Search for the cell housing the specified text and yield its [x, y] center coordinate. 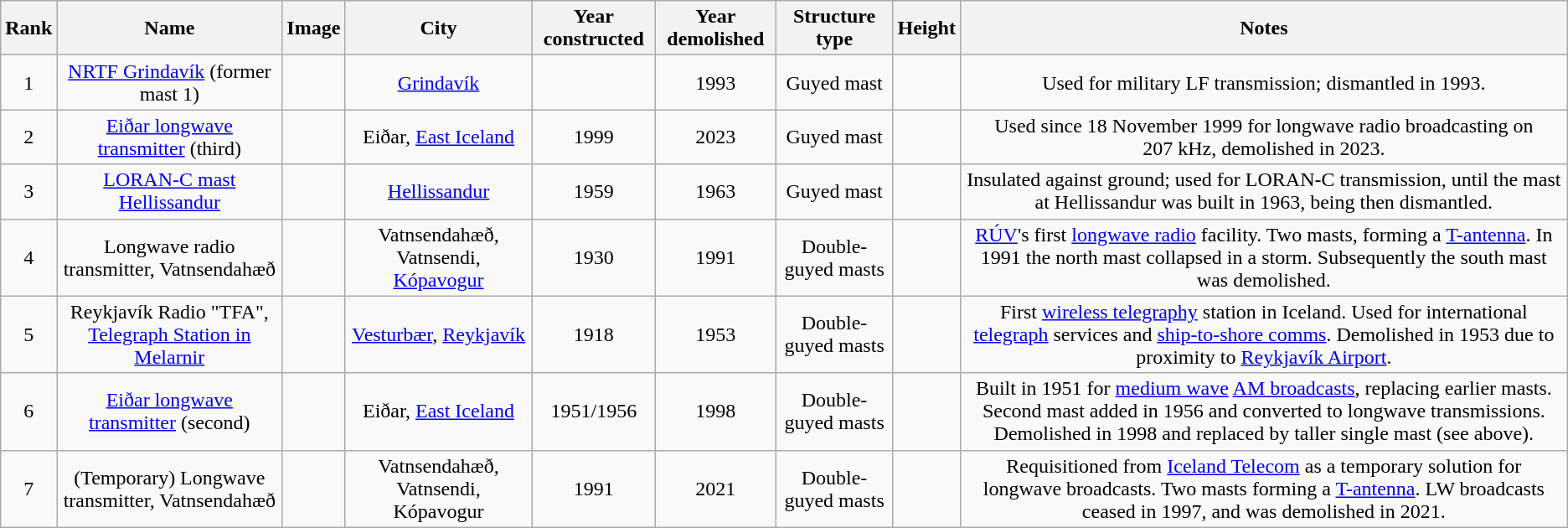
Name [169, 28]
1918 [593, 334]
(Temporary) Longwave transmitter, Vatnsendahæð [169, 489]
1951/1956 [593, 412]
1993 [716, 82]
2 [28, 137]
Height [926, 28]
Grindavík [439, 82]
Rank [28, 28]
Notes [1263, 28]
Insulated against ground; used for LORAN-C transmission, until the mast at Hellissandur was built in 1963, being then dismantled. [1263, 191]
5 [28, 334]
1999 [593, 137]
Image [313, 28]
1959 [593, 191]
1 [28, 82]
2023 [716, 137]
1953 [716, 334]
Year demolished [716, 28]
7 [28, 489]
1963 [716, 191]
NRTF Grindavík (former mast 1) [169, 82]
Used since 18 November 1999 for longwave radio broadcasting on 207 kHz, demolished in 2023. [1263, 137]
Eiðar longwave transmitter (third) [169, 137]
LORAN-C mast Hellissandur [169, 191]
Used for military LF transmission; dismantled in 1993. [1263, 82]
6 [28, 412]
Vesturbær, Reykjavík [439, 334]
Reykjavík Radio "TFA", Telegraph Station in Melarnir [169, 334]
1930 [593, 257]
Hellissandur [439, 191]
Year constructed [593, 28]
Structure type [834, 28]
2021 [716, 489]
4 [28, 257]
3 [28, 191]
City [439, 28]
Longwave radio transmitter, Vatnsendahæð [169, 257]
Eiðar longwave transmitter (second) [169, 412]
1998 [716, 412]
